Determine the [X, Y] coordinate at the center of the cell enclosing the given text.  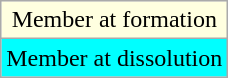
Member at formation [114, 20]
Member at dissolution [114, 58]
